Locate the cell with the specified text and output its (x, y) center coordinate. 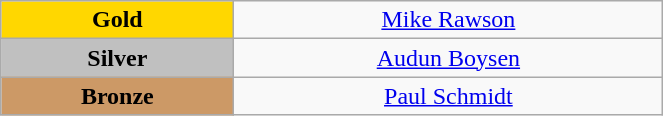
Audun Boysen (448, 58)
Mike Rawson (448, 20)
Gold (118, 20)
Silver (118, 58)
Bronze (118, 96)
Paul Schmidt (448, 96)
